From the cell containing the given text, extract its center point as [x, y] coordinate. 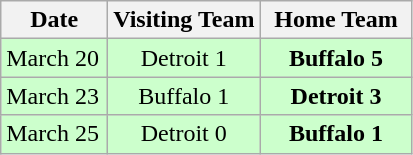
Detroit 3 [336, 96]
Visiting Team [184, 20]
Detroit 0 [184, 134]
Date [54, 20]
Home Team [336, 20]
Buffalo 5 [336, 58]
March 25 [54, 134]
March 23 [54, 96]
Detroit 1 [184, 58]
March 20 [54, 58]
